Search for the cell housing the specified text and yield its [x, y] center coordinate. 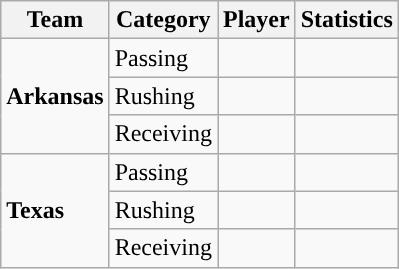
Arkansas [55, 96]
Category [163, 20]
Player [257, 20]
Texas [55, 210]
Statistics [346, 20]
Team [55, 20]
